Determine the [x, y] coordinate at the center of the cell enclosing the given text.  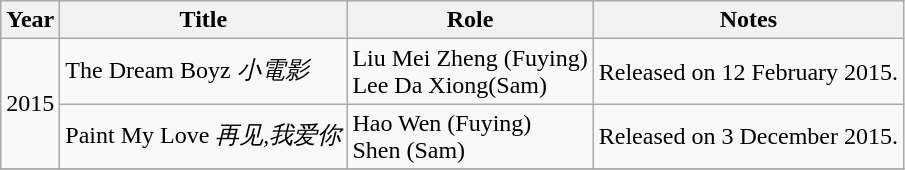
Released on 12 February 2015. [748, 72]
Paint My Love 再见,我爱你 [204, 136]
Year [30, 20]
2015 [30, 104]
The Dream Boyz 小電影 [204, 72]
Liu Mei Zheng (Fuying)Lee Da Xiong(Sam) [470, 72]
Notes [748, 20]
Role [470, 20]
Title [204, 20]
Released on 3 December 2015. [748, 136]
Hao Wen (Fuying)Shen (Sam) [470, 136]
